Identify which cell holds the provided text, then report its [x, y] central coordinate. 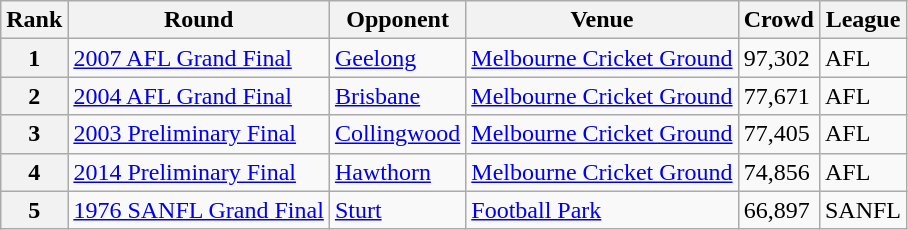
3 [34, 134]
2 [34, 96]
66,897 [778, 210]
4 [34, 172]
77,405 [778, 134]
Collingwood [397, 134]
5 [34, 210]
1 [34, 58]
2014 Preliminary Final [199, 172]
77,671 [778, 96]
SANFL [862, 210]
1976 SANFL Grand Final [199, 210]
Hawthorn [397, 172]
2007 AFL Grand Final [199, 58]
74,856 [778, 172]
Round [199, 20]
Football Park [602, 210]
97,302 [778, 58]
Rank [34, 20]
Sturt [397, 210]
Crowd [778, 20]
Opponent [397, 20]
League [862, 20]
Geelong [397, 58]
2004 AFL Grand Final [199, 96]
2003 Preliminary Final [199, 134]
Venue [602, 20]
Brisbane [397, 96]
